Output the [x, y] coordinate of the center of the cell containing the given text.  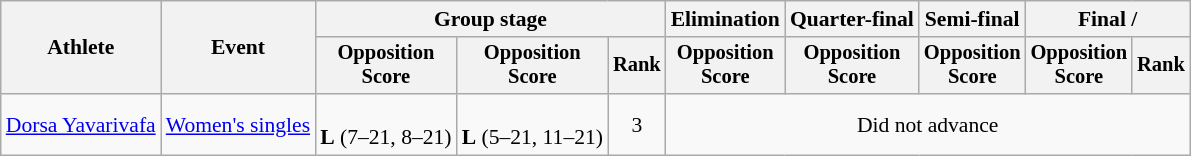
Event [238, 48]
Final / [1108, 19]
Dorsa Yavarivafa [81, 124]
Women's singles [238, 124]
Athlete [81, 48]
L (7–21, 8–21) [386, 124]
Elimination [726, 19]
Quarter-final [852, 19]
L (5–21, 11–21) [532, 124]
Group stage [490, 19]
Did not advance [928, 124]
3 [637, 124]
Semi-final [972, 19]
